From the cell containing the given text, extract its center point as [X, Y] coordinate. 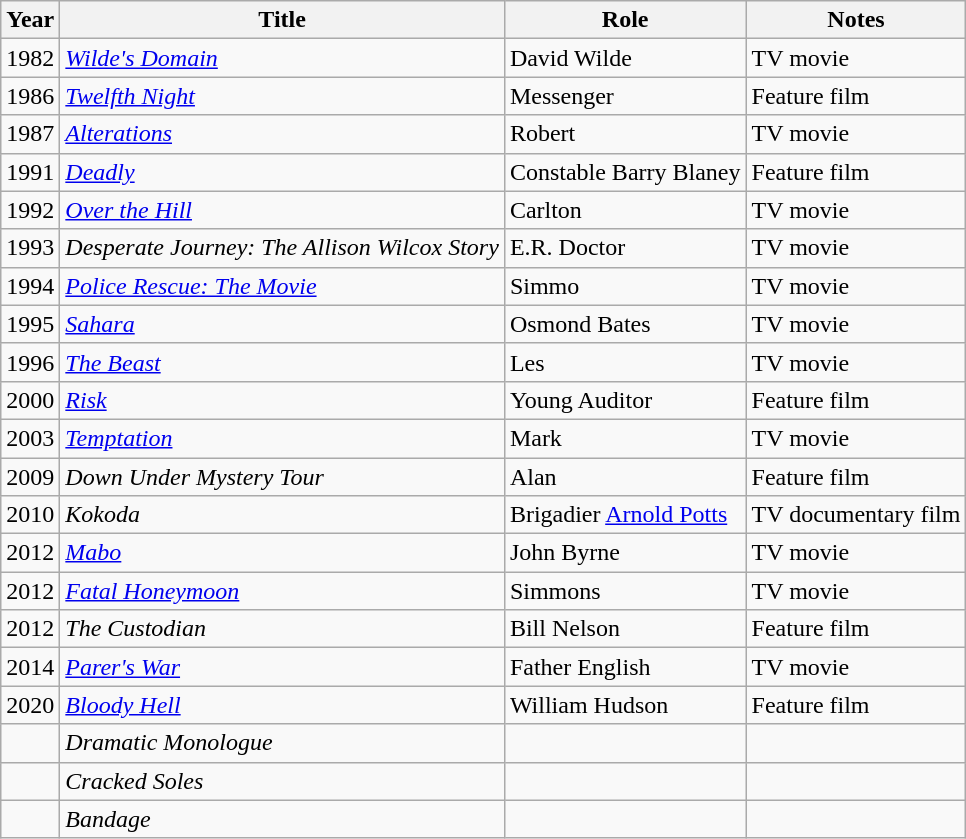
Down Under Mystery Tour [282, 477]
Cracked Soles [282, 781]
Bandage [282, 819]
David Wilde [625, 58]
Simmons [625, 591]
John Byrne [625, 553]
Bloody Hell [282, 705]
1994 [30, 286]
Kokoda [282, 515]
William Hudson [625, 705]
TV documentary film [856, 515]
Fatal Honeymoon [282, 591]
Deadly [282, 172]
Twelfth Night [282, 96]
Role [625, 20]
E.R. Doctor [625, 248]
Notes [856, 20]
1993 [30, 248]
Over the Hill [282, 210]
Messenger [625, 96]
1995 [30, 324]
Constable Barry Blaney [625, 172]
2009 [30, 477]
Les [625, 362]
Year [30, 20]
2000 [30, 400]
Police Rescue: The Movie [282, 286]
2020 [30, 705]
Alan [625, 477]
Sahara [282, 324]
Young Auditor [625, 400]
Desperate Journey: The Allison Wilcox Story [282, 248]
Temptation [282, 438]
Mark [625, 438]
1987 [30, 134]
Wilde's Domain [282, 58]
1982 [30, 58]
The Custodian [282, 629]
Father English [625, 667]
1992 [30, 210]
2014 [30, 667]
Title [282, 20]
Osmond Bates [625, 324]
Dramatic Monologue [282, 743]
1991 [30, 172]
Alterations [282, 134]
Mabo [282, 553]
Parer's War [282, 667]
Simmo [625, 286]
2010 [30, 515]
Bill Nelson [625, 629]
1996 [30, 362]
Carlton [625, 210]
2003 [30, 438]
Risk [282, 400]
Robert [625, 134]
1986 [30, 96]
The Beast [282, 362]
Brigadier Arnold Potts [625, 515]
